Pinpoint the cell where the given text exists, returning its (X, Y) midpoint coordinate. 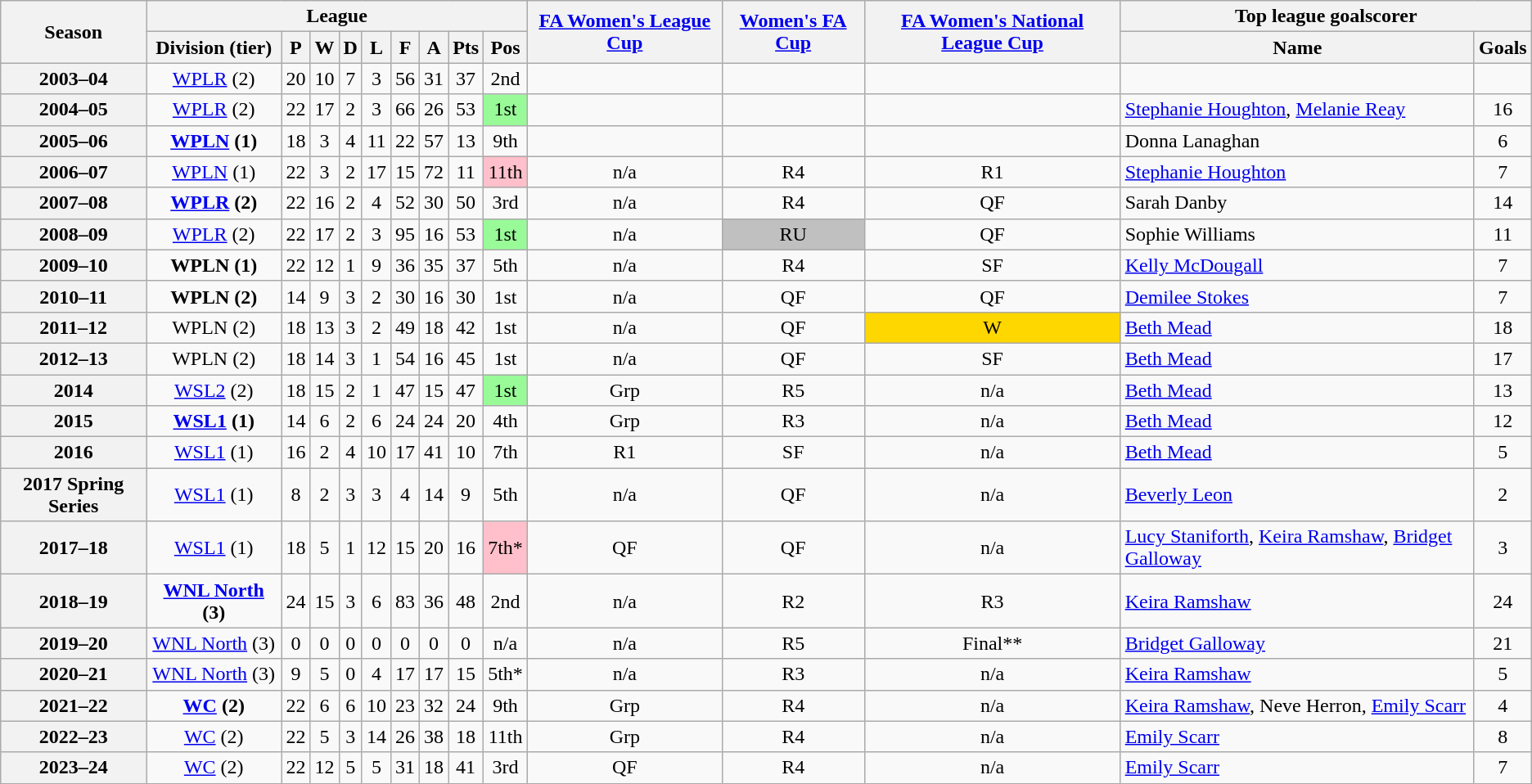
42 (466, 327)
4th (506, 421)
2007–08 (74, 203)
66 (404, 110)
2020–21 (74, 674)
2017 Spring Series (74, 494)
L (376, 47)
2015 (74, 421)
54 (404, 358)
F (404, 47)
Kelly McDougall (1297, 265)
2008–09 (74, 234)
56 (404, 79)
Sarah Danby (1297, 203)
95 (404, 234)
50 (466, 203)
Beverly Leon (1297, 494)
5th* (506, 674)
2021–22 (74, 705)
Top league goalscorer (1326, 16)
2010–11 (74, 296)
RU (793, 234)
83 (404, 601)
Final** (992, 643)
52 (404, 203)
2004–05 (74, 110)
45 (466, 358)
49 (404, 327)
FA Women's League Cup (624, 32)
2003–04 (74, 79)
23 (404, 705)
32 (434, 705)
2009–10 (74, 265)
2016 (74, 453)
7th* (506, 548)
Division (tier) (214, 47)
2014 (74, 390)
Season (74, 32)
Stephanie Houghton, Melanie Reay (1297, 110)
2019–20 (74, 643)
2006–07 (74, 172)
FA Women's National League Cup (992, 32)
Women's FA Cup (793, 32)
Pos (506, 47)
WSL2 (2) (214, 390)
2012–13 (74, 358)
35 (434, 265)
57 (434, 141)
Bridget Galloway (1297, 643)
Name (1297, 47)
2023–24 (74, 768)
A (434, 47)
League (337, 16)
Goals (1503, 47)
72 (434, 172)
D (350, 47)
2017–18 (74, 548)
Donna Lanaghan (1297, 141)
2018–19 (74, 601)
Lucy Staniforth, Keira Ramshaw, Bridget Galloway (1297, 548)
21 (1503, 643)
Keira Ramshaw, Neve Herron, Emily Scarr (1297, 705)
2022–23 (74, 737)
Sophie Williams (1297, 234)
2005–06 (74, 141)
48 (466, 601)
P (296, 47)
R2 (793, 601)
Stephanie Houghton (1297, 172)
38 (434, 737)
Demilee Stokes (1297, 296)
Pts (466, 47)
7th (506, 453)
2011–12 (74, 327)
